Capture the cell that displays the provided text and extract its [x, y] central coordinate. 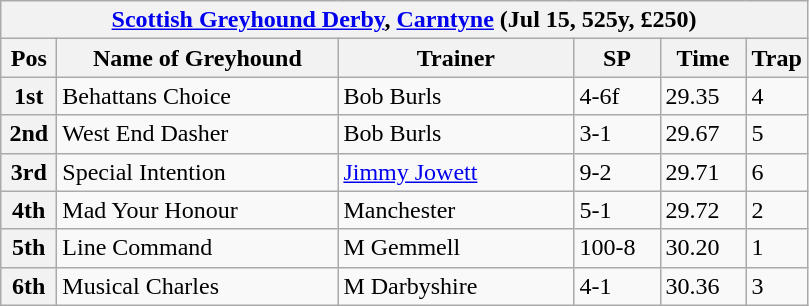
4th [29, 210]
1st [29, 96]
6th [29, 286]
3rd [29, 172]
3 [776, 286]
Jimmy Jowett [456, 172]
Trap [776, 58]
29.71 [703, 172]
5th [29, 248]
Manchester [456, 210]
3-1 [617, 134]
Special Intention [198, 172]
Name of Greyhound [198, 58]
Behattans Choice [198, 96]
Scottish Greyhound Derby, Carntyne (Jul 15, 525y, £250) [404, 20]
Time [703, 58]
Trainer [456, 58]
29.72 [703, 210]
4-1 [617, 286]
1 [776, 248]
29.67 [703, 134]
Line Command [198, 248]
Mad Your Honour [198, 210]
5-1 [617, 210]
Musical Charles [198, 286]
5 [776, 134]
West End Dasher [198, 134]
2 [776, 210]
30.36 [703, 286]
2nd [29, 134]
4-6f [617, 96]
M Gemmell [456, 248]
100-8 [617, 248]
9-2 [617, 172]
4 [776, 96]
30.20 [703, 248]
6 [776, 172]
M Darbyshire [456, 286]
29.35 [703, 96]
Pos [29, 58]
SP [617, 58]
